Extract the (x, y) coordinate from the center of the cell holding the provided text.  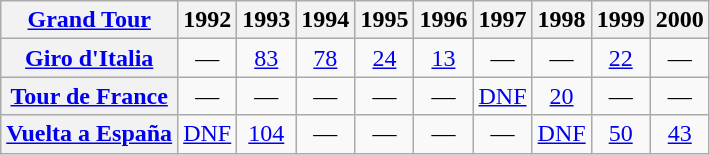
13 (444, 58)
1995 (384, 20)
1994 (326, 20)
20 (562, 96)
1996 (444, 20)
Giro d'Italia (90, 58)
43 (680, 134)
24 (384, 58)
104 (266, 134)
1997 (502, 20)
Grand Tour (90, 20)
Vuelta a España (90, 134)
1993 (266, 20)
1999 (620, 20)
50 (620, 134)
2000 (680, 20)
1998 (562, 20)
1992 (208, 20)
22 (620, 58)
78 (326, 58)
Tour de France (90, 96)
83 (266, 58)
